Extract the (x, y) coordinate from the center of the cell holding the provided text.  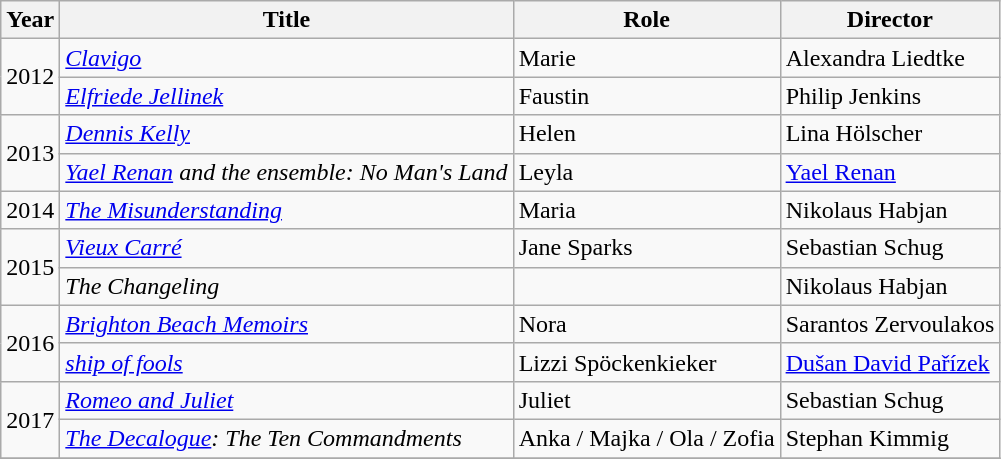
Philip Jenkins (890, 96)
Helen (646, 134)
Anka / Majka / Ola / Zofia (646, 438)
2012 (30, 77)
Sarantos Zervoulakos (890, 324)
The Changeling (286, 286)
2014 (30, 210)
Dušan David Pařízek (890, 362)
Faustin (646, 96)
Maria (646, 210)
Dennis Kelly (286, 134)
Yael Renan and the ensemble: No Man's Land (286, 172)
Juliet (646, 400)
Clavigo (286, 58)
Director (890, 20)
Vieux Carré (286, 248)
The Misunderstanding (286, 210)
2015 (30, 267)
2013 (30, 153)
The Decalogue: The Ten Commandments (286, 438)
Yael Renan (890, 172)
Elfriede Jellinek (286, 96)
Nora (646, 324)
ship of fools (286, 362)
Lina Hölscher (890, 134)
Alexandra Liedtke (890, 58)
Romeo and Juliet (286, 400)
Title (286, 20)
2016 (30, 343)
Brighton Beach Memoirs (286, 324)
Marie (646, 58)
Leyla (646, 172)
Stephan Kimmig (890, 438)
Jane Sparks (646, 248)
Year (30, 20)
Lizzi Spöckenkieker (646, 362)
Role (646, 20)
2017 (30, 419)
